Pinpoint the cell where the given text exists, returning its (x, y) midpoint coordinate. 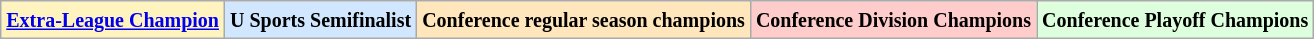
Conference Division Champions (893, 20)
Conference Playoff Champions (1176, 20)
U Sports Semifinalist (321, 20)
Extra-League Champion (113, 20)
Conference regular season champions (584, 20)
